Search for the cell housing the specified text and yield its (x, y) center coordinate. 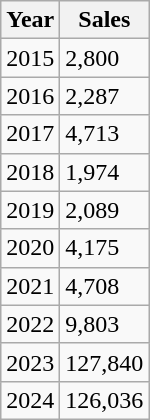
9,803 (104, 324)
127,840 (104, 362)
2015 (30, 58)
4,713 (104, 134)
2,287 (104, 96)
2,800 (104, 58)
2,089 (104, 210)
2024 (30, 400)
2023 (30, 362)
2022 (30, 324)
4,175 (104, 248)
126,036 (104, 400)
2021 (30, 286)
Sales (104, 20)
1,974 (104, 172)
2018 (30, 172)
2016 (30, 96)
2017 (30, 134)
2019 (30, 210)
Year (30, 20)
2020 (30, 248)
4,708 (104, 286)
